Extract the [x, y] coordinate from the center of the cell holding the provided text.  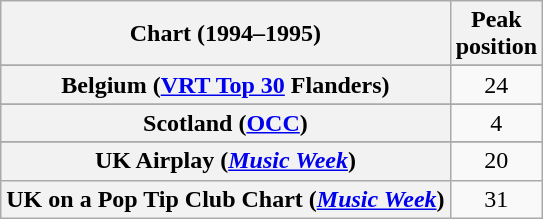
4 [496, 123]
20 [496, 161]
UK on a Pop Tip Club Chart (Music Week) [226, 199]
UK Airplay (Music Week) [226, 161]
Peakposition [496, 34]
Belgium (VRT Top 30 Flanders) [226, 85]
31 [496, 199]
Scotland (OCC) [226, 123]
24 [496, 85]
Chart (1994–1995) [226, 34]
